Capture the cell that displays the provided text and extract its (X, Y) central coordinate. 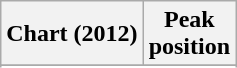
Chart (2012) (72, 34)
Peakposition (189, 34)
